Search for the cell housing the specified text and yield its [x, y] center coordinate. 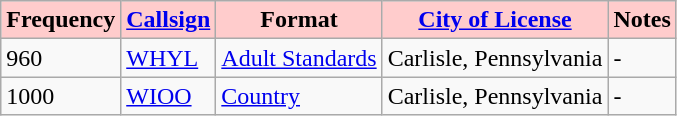
960 [61, 58]
Callsign [168, 20]
Notes [642, 20]
City of License [495, 20]
1000 [61, 96]
Format [299, 20]
WIOO [168, 96]
Frequency [61, 20]
WHYL [168, 58]
Country [299, 96]
Adult Standards [299, 58]
